Provide the (X, Y) coordinate of the cell's center where the given text is located.  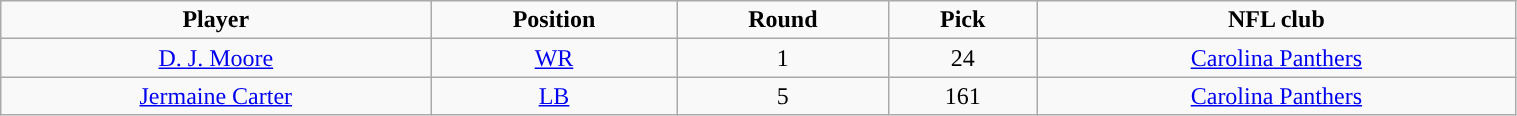
D. J. Moore (216, 58)
Player (216, 20)
WR (554, 58)
Pick (963, 20)
Position (554, 20)
5 (782, 96)
1 (782, 58)
Round (782, 20)
LB (554, 96)
NFL club (1276, 20)
24 (963, 58)
161 (963, 96)
Jermaine Carter (216, 96)
